From the cell containing the given text, extract its center point as [x, y] coordinate. 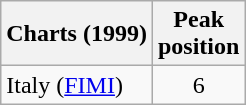
Italy (FIMI) [77, 85]
Charts (1999) [77, 34]
Peakposition [198, 34]
6 [198, 85]
